From the cell containing the given text, extract its center point as [X, Y] coordinate. 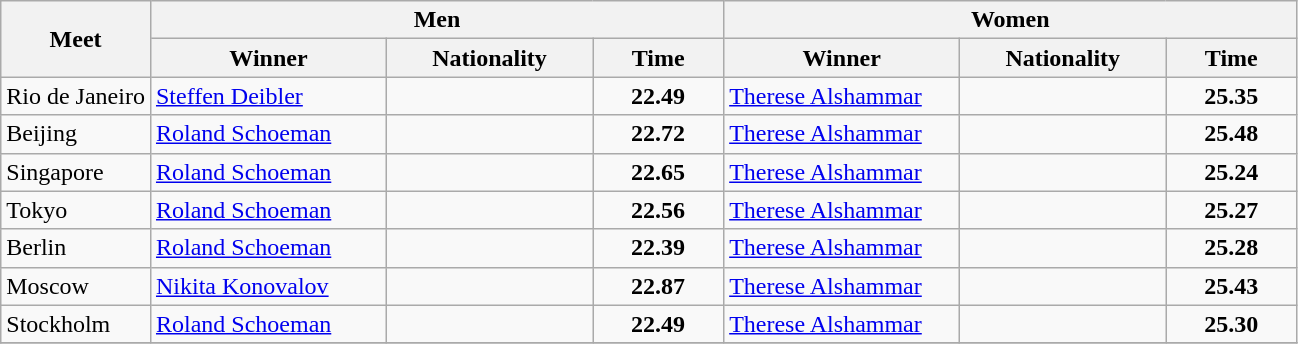
22.72 [658, 134]
25.28 [1232, 248]
22.39 [658, 248]
25.30 [1232, 324]
Tokyo [76, 210]
22.56 [658, 210]
Women [1010, 20]
25.24 [1232, 172]
Meet [76, 39]
Steffen Deibler [268, 96]
25.35 [1232, 96]
Rio de Janeiro [76, 96]
Nikita Konovalov [268, 286]
25.48 [1232, 134]
25.43 [1232, 286]
Beijing [76, 134]
Berlin [76, 248]
22.65 [658, 172]
Men [436, 20]
Moscow [76, 286]
25.27 [1232, 210]
Singapore [76, 172]
22.87 [658, 286]
Stockholm [76, 324]
